Find where the given text appears and provide that cell's center as (X, Y) coordinate. 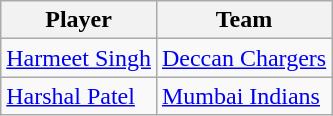
Harshal Patel (79, 96)
Deccan Chargers (244, 58)
Team (244, 20)
Player (79, 20)
Harmeet Singh (79, 58)
Mumbai Indians (244, 96)
